Locate the cell with the specified text and output its [x, y] center coordinate. 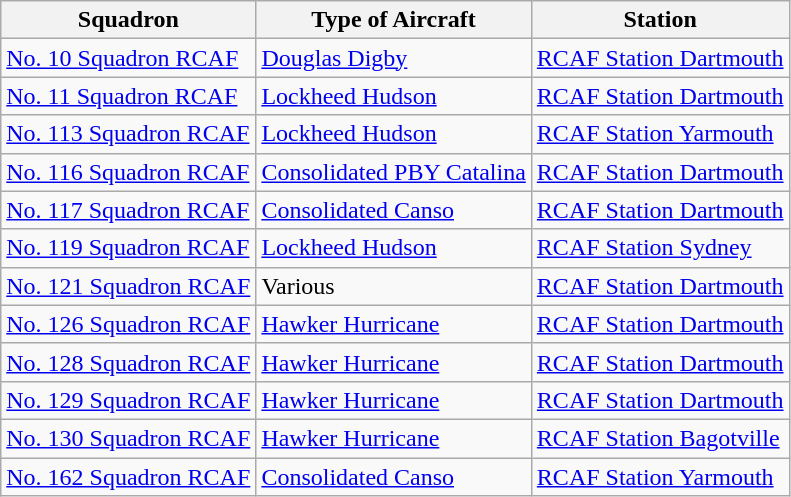
Consolidated PBY Catalina [394, 172]
No. 117 Squadron RCAF [128, 210]
RCAF Station Sydney [660, 248]
No. 119 Squadron RCAF [128, 248]
Various [394, 286]
No. 116 Squadron RCAF [128, 172]
No. 10 Squadron RCAF [128, 58]
No. 162 Squadron RCAF [128, 477]
No. 11 Squadron RCAF [128, 96]
No. 128 Squadron RCAF [128, 362]
No. 130 Squadron RCAF [128, 438]
Squadron [128, 20]
Station [660, 20]
Type of Aircraft [394, 20]
RCAF Station Bagotville [660, 438]
No. 126 Squadron RCAF [128, 324]
No. 113 Squadron RCAF [128, 134]
No. 121 Squadron RCAF [128, 286]
Douglas Digby [394, 58]
No. 129 Squadron RCAF [128, 400]
